Locate the cell with the specified text and output its (X, Y) center coordinate. 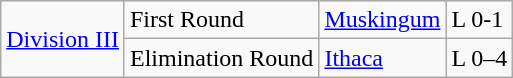
First Round (221, 20)
Division III (63, 39)
Muskingum (382, 20)
L 0–4 (480, 58)
Elimination Round (221, 58)
Ithaca (382, 58)
L 0-1 (480, 20)
